Search for the cell housing the specified text and yield its (X, Y) center coordinate. 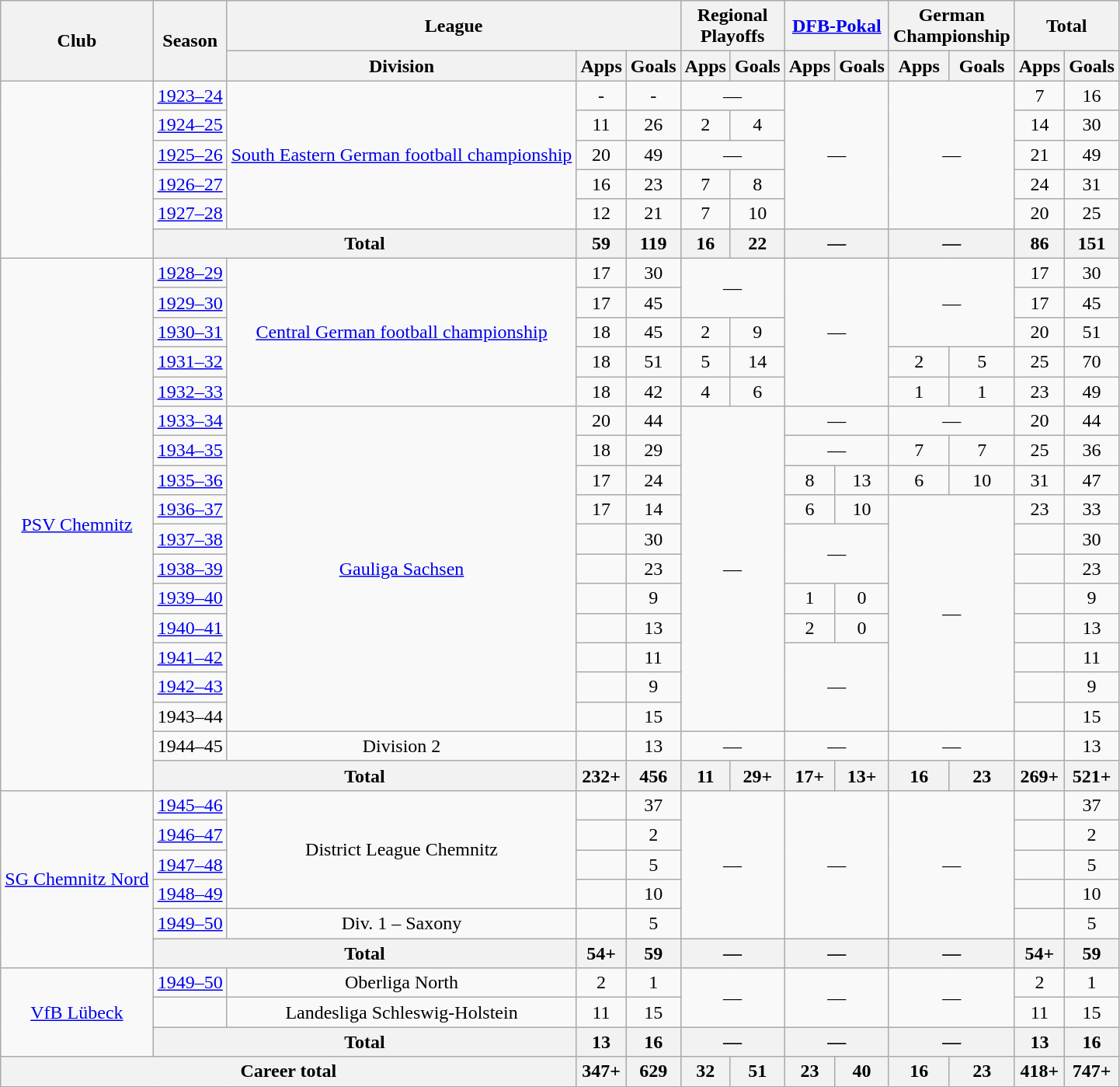
1929–30 (190, 302)
1928–29 (190, 273)
VfB Lübeck (77, 1012)
456 (653, 775)
1925–26 (190, 155)
1927–28 (190, 214)
Club (77, 40)
Landesliga Schleswig-Holstein (402, 1012)
1941–42 (190, 657)
1936–37 (190, 510)
47 (1092, 480)
1923–24 (190, 96)
13+ (862, 775)
33 (1092, 510)
26 (653, 125)
Central German football championship (402, 332)
RegionalPlayoffs (732, 26)
418+ (1039, 1071)
1943–44 (190, 716)
1933–34 (190, 421)
1940–41 (190, 628)
1924–25 (190, 125)
40 (862, 1071)
1942–43 (190, 687)
29+ (757, 775)
PSV Chemnitz (77, 524)
South Eastern German football championship (402, 155)
629 (653, 1071)
1931–32 (190, 361)
17+ (809, 775)
1932–33 (190, 391)
86 (1039, 243)
Div. 1 – Saxony (402, 924)
1946–47 (190, 834)
521+ (1092, 775)
36 (1092, 451)
DFB-Pokal (837, 26)
Division (402, 66)
347+ (601, 1071)
Gauliga Sachsen (402, 569)
1935–36 (190, 480)
12 (601, 214)
747+ (1092, 1071)
1937–38 (190, 539)
232+ (601, 775)
70 (1092, 361)
1948–49 (190, 894)
Season (190, 40)
GermanChampionship (951, 26)
SG Chemnitz Nord (77, 879)
151 (1092, 243)
Division 2 (402, 746)
1926–27 (190, 184)
22 (757, 243)
Career total (289, 1071)
Oberliga North (402, 983)
District League Chemnitz (402, 849)
1945–46 (190, 805)
1947–48 (190, 865)
269+ (1039, 775)
32 (705, 1071)
42 (653, 391)
1934–35 (190, 451)
1938–39 (190, 569)
1930–31 (190, 332)
League (454, 26)
29 (653, 451)
1939–40 (190, 598)
119 (653, 243)
1944–45 (190, 746)
